Detect which cell encompasses the target text, then output its [x, y] center coordinate. 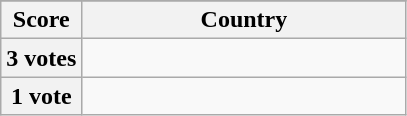
1 vote [42, 96]
3 votes [42, 58]
Score [42, 20]
Country [244, 20]
